Identify which cell holds the provided text, then report its (x, y) central coordinate. 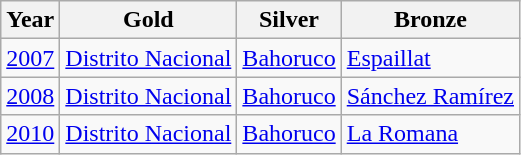
Gold (148, 20)
La Romana (430, 134)
Silver (289, 20)
Bronze (430, 20)
Year (30, 20)
2010 (30, 134)
2007 (30, 58)
2008 (30, 96)
Espaillat (430, 58)
Sánchez Ramírez (430, 96)
